Find where the given text appears and provide that cell's center as [X, Y] coordinate. 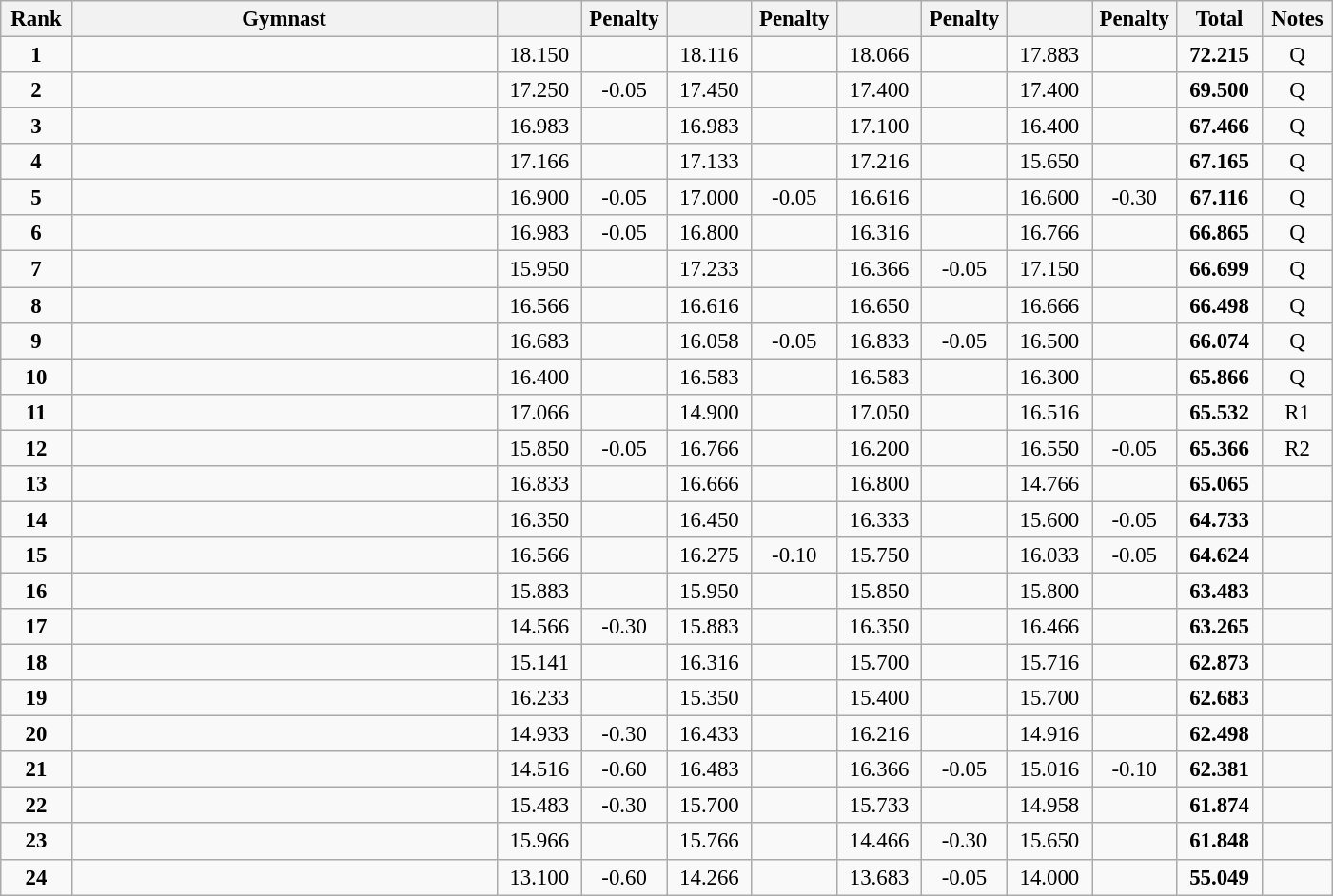
13 [36, 484]
14.958 [1049, 806]
14.916 [1049, 734]
16.216 [879, 734]
61.848 [1220, 842]
20 [36, 734]
17.100 [879, 127]
16.600 [1049, 198]
16.300 [1049, 377]
55.049 [1220, 877]
65.532 [1220, 412]
17.133 [710, 162]
72.215 [1220, 55]
15 [36, 555]
17.066 [539, 412]
14 [36, 519]
63.265 [1220, 627]
17.233 [710, 269]
17.250 [539, 90]
18.150 [539, 55]
R2 [1298, 448]
14.266 [710, 877]
67.116 [1220, 198]
16.233 [539, 698]
15.766 [710, 842]
15.141 [539, 663]
7 [36, 269]
12 [36, 448]
3 [36, 127]
16.058 [710, 341]
64.733 [1220, 519]
14.466 [879, 842]
17.883 [1049, 55]
62.873 [1220, 663]
16.450 [710, 519]
17.000 [710, 198]
17 [36, 627]
R1 [1298, 412]
16.483 [710, 769]
66.498 [1220, 305]
22 [36, 806]
16.650 [879, 305]
16.500 [1049, 341]
66.074 [1220, 341]
16.516 [1049, 412]
15.750 [879, 555]
8 [36, 305]
17.216 [879, 162]
14.766 [1049, 484]
65.866 [1220, 377]
16.275 [710, 555]
17.166 [539, 162]
9 [36, 341]
15.483 [539, 806]
4 [36, 162]
15.716 [1049, 663]
17.150 [1049, 269]
11 [36, 412]
13.683 [879, 877]
65.065 [1220, 484]
15.600 [1049, 519]
23 [36, 842]
67.466 [1220, 127]
64.624 [1220, 555]
16.333 [879, 519]
6 [36, 233]
15.800 [1049, 591]
18.116 [710, 55]
63.483 [1220, 591]
16.433 [710, 734]
14.516 [539, 769]
16.466 [1049, 627]
66.699 [1220, 269]
62.381 [1220, 769]
16.200 [879, 448]
16.033 [1049, 555]
19 [36, 698]
65.366 [1220, 448]
15.016 [1049, 769]
15.966 [539, 842]
16.900 [539, 198]
61.874 [1220, 806]
15.350 [710, 698]
62.498 [1220, 734]
14.000 [1049, 877]
17.450 [710, 90]
69.500 [1220, 90]
14.566 [539, 627]
17.050 [879, 412]
2 [36, 90]
18.066 [879, 55]
18 [36, 663]
16.550 [1049, 448]
Notes [1298, 19]
16 [36, 591]
15.400 [879, 698]
5 [36, 198]
14.900 [710, 412]
1 [36, 55]
67.165 [1220, 162]
Gymnast [284, 19]
16.683 [539, 341]
62.683 [1220, 698]
Rank [36, 19]
24 [36, 877]
10 [36, 377]
21 [36, 769]
Total [1220, 19]
13.100 [539, 877]
14.933 [539, 734]
15.733 [879, 806]
66.865 [1220, 233]
